Detect which cell encompasses the target text, then output its (x, y) center coordinate. 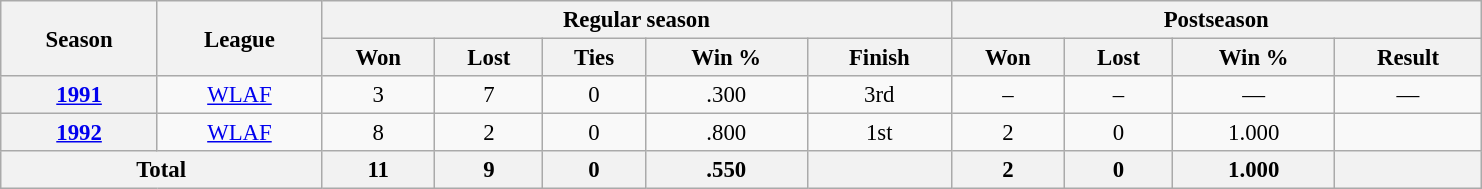
1991 (80, 95)
Regular season (637, 20)
3rd (879, 95)
League (239, 38)
8 (378, 133)
Season (80, 38)
Finish (879, 58)
.800 (726, 133)
Ties (594, 58)
Result (1408, 58)
9 (489, 170)
Total (162, 170)
11 (378, 170)
.300 (726, 95)
Postseason (1216, 20)
3 (378, 95)
1st (879, 133)
.550 (726, 170)
1992 (80, 133)
7 (489, 95)
